Extract the [x, y] coordinate from the center of the cell holding the provided text.  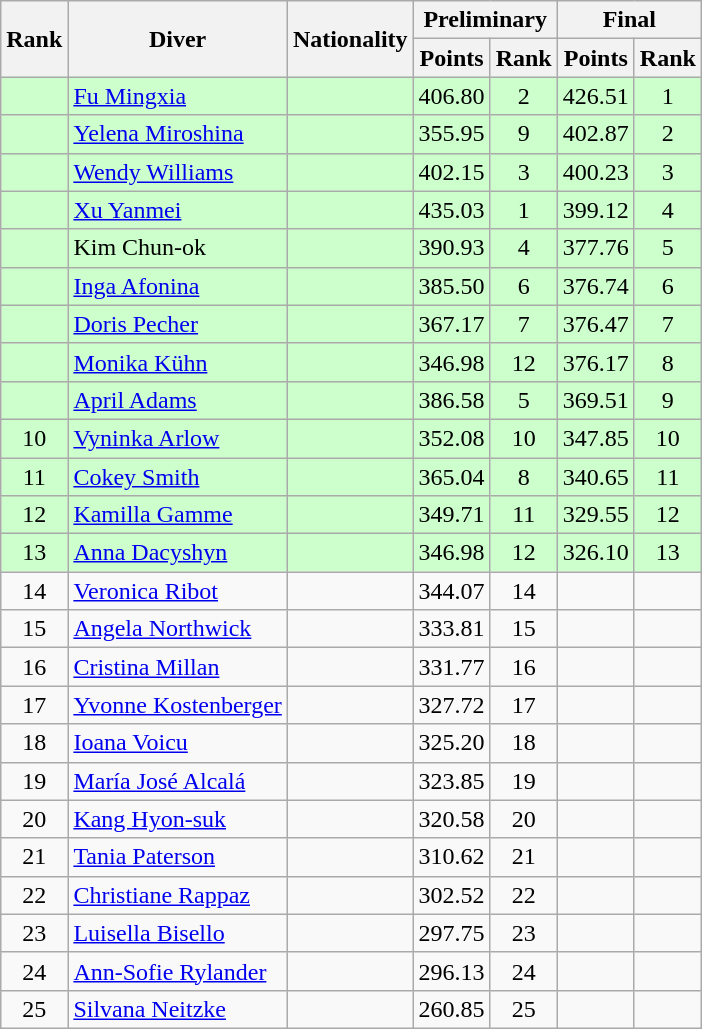
Christiane Rappaz [178, 895]
Preliminary [485, 20]
385.50 [452, 286]
310.62 [452, 857]
386.58 [452, 400]
Diver [178, 39]
Vyninka Arlow [178, 438]
Kang Hyon-suk [178, 819]
Cokey Smith [178, 477]
Ann-Sofie Rylander [178, 971]
Anna Dacyshyn [178, 553]
325.20 [452, 743]
Inga Afonina [178, 286]
369.51 [596, 400]
Luisella Bisello [178, 933]
400.23 [596, 172]
402.87 [596, 134]
Angela Northwick [178, 629]
402.15 [452, 172]
María José Alcalá [178, 781]
331.77 [452, 667]
Wendy Williams [178, 172]
297.75 [452, 933]
327.72 [452, 705]
406.80 [452, 96]
Tania Paterson [178, 857]
376.74 [596, 286]
302.52 [452, 895]
376.47 [596, 324]
399.12 [596, 210]
Nationality [350, 39]
296.13 [452, 971]
376.17 [596, 362]
365.04 [452, 477]
352.08 [452, 438]
Kamilla Gamme [178, 515]
355.95 [452, 134]
Yelena Miroshina [178, 134]
349.71 [452, 515]
326.10 [596, 553]
333.81 [452, 629]
April Adams [178, 400]
Fu Mingxia [178, 96]
260.85 [452, 1009]
323.85 [452, 781]
390.93 [452, 248]
Final [629, 20]
Doris Pecher [178, 324]
Yvonne Kostenberger [178, 705]
Monika Kühn [178, 362]
Cristina Millan [178, 667]
Xu Yanmei [178, 210]
Silvana Neitzke [178, 1009]
320.58 [452, 819]
435.03 [452, 210]
Kim Chun-ok [178, 248]
Ioana Voicu [178, 743]
367.17 [452, 324]
Veronica Ribot [178, 591]
340.65 [596, 477]
329.55 [596, 515]
426.51 [596, 96]
344.07 [452, 591]
377.76 [596, 248]
347.85 [596, 438]
